Search for the cell housing the specified text and yield its (X, Y) center coordinate. 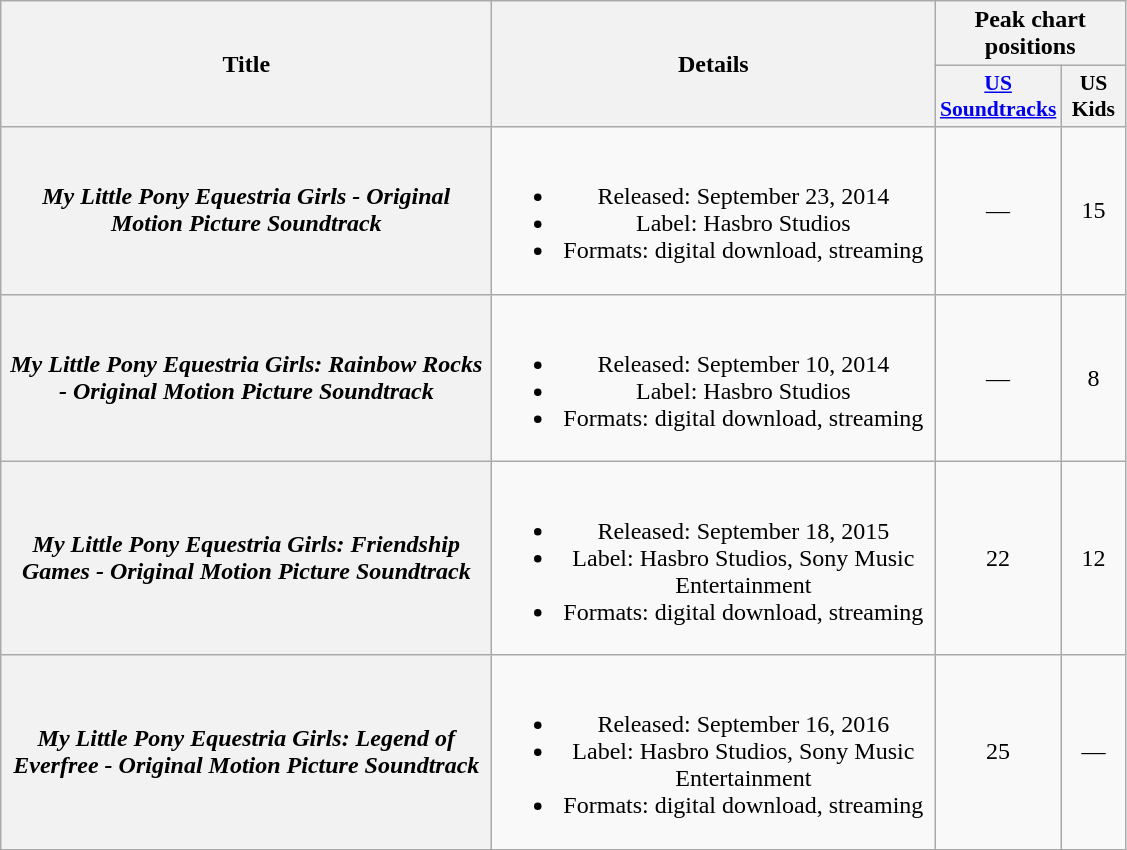
Released: September 18, 2015Label: Hasbro Studios, Sony Music EntertainmentFormats: digital download, streaming (714, 558)
8 (1093, 378)
USSoundtracks (998, 96)
Released: September 23, 2014Label: Hasbro StudiosFormats: digital download, streaming (714, 210)
Title (246, 64)
15 (1093, 210)
22 (998, 558)
12 (1093, 558)
Peak chart positions (1030, 34)
Released: September 16, 2016Label: Hasbro Studios, Sony Music EntertainmentFormats: digital download, streaming (714, 752)
My Little Pony Equestria Girls: Rainbow Rocks - Original Motion Picture Soundtrack (246, 378)
My Little Pony Equestria Girls: Friendship Games - Original Motion Picture Soundtrack (246, 558)
My Little Pony Equestria Girls: Legend of Everfree - Original Motion Picture Soundtrack (246, 752)
Details (714, 64)
Released: September 10, 2014Label: Hasbro StudiosFormats: digital download, streaming (714, 378)
25 (998, 752)
USKids (1093, 96)
My Little Pony Equestria Girls - Original Motion Picture Soundtrack (246, 210)
